Provide the (X, Y) coordinate of the cell's center where the given text is located.  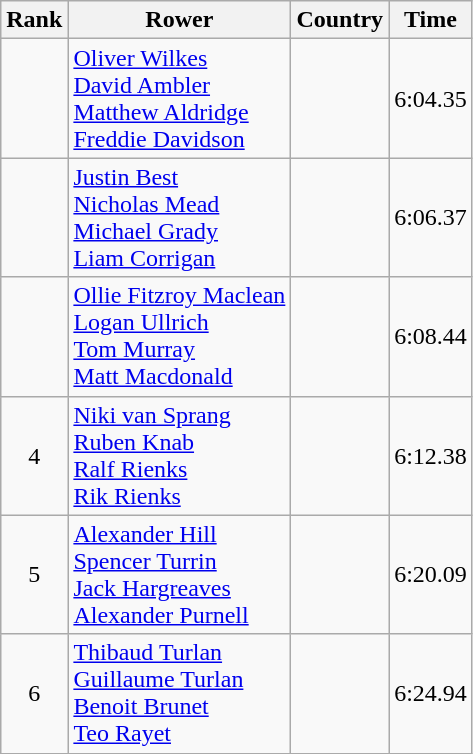
Niki van SprangRuben KnabRalf RienksRik Rienks (180, 456)
6 (34, 694)
Country (340, 20)
Ollie Fitzroy MacleanLogan UllrichTom MurrayMatt Macdonald (180, 336)
5 (34, 574)
6:06.37 (431, 218)
Thibaud TurlanGuillaume TurlanBenoit BrunetTeo Rayet (180, 694)
Rank (34, 20)
Time (431, 20)
Oliver WilkesDavid AmblerMatthew AldridgeFreddie Davidson (180, 98)
6:12.38 (431, 456)
6:04.35 (431, 98)
6:08.44 (431, 336)
Alexander HillSpencer TurrinJack HargreavesAlexander Purnell (180, 574)
4 (34, 456)
6:20.09 (431, 574)
Rower (180, 20)
Justin BestNicholas MeadMichael GradyLiam Corrigan (180, 218)
6:24.94 (431, 694)
